From the cell containing the given text, extract its center point as [x, y] coordinate. 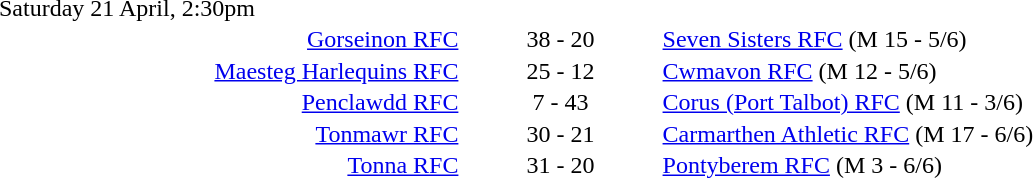
38 - 20 [560, 39]
7 - 43 [560, 103]
25 - 12 [560, 71]
30 - 21 [560, 134]
